Extract the (x, y) coordinate from the center of the cell holding the provided text.  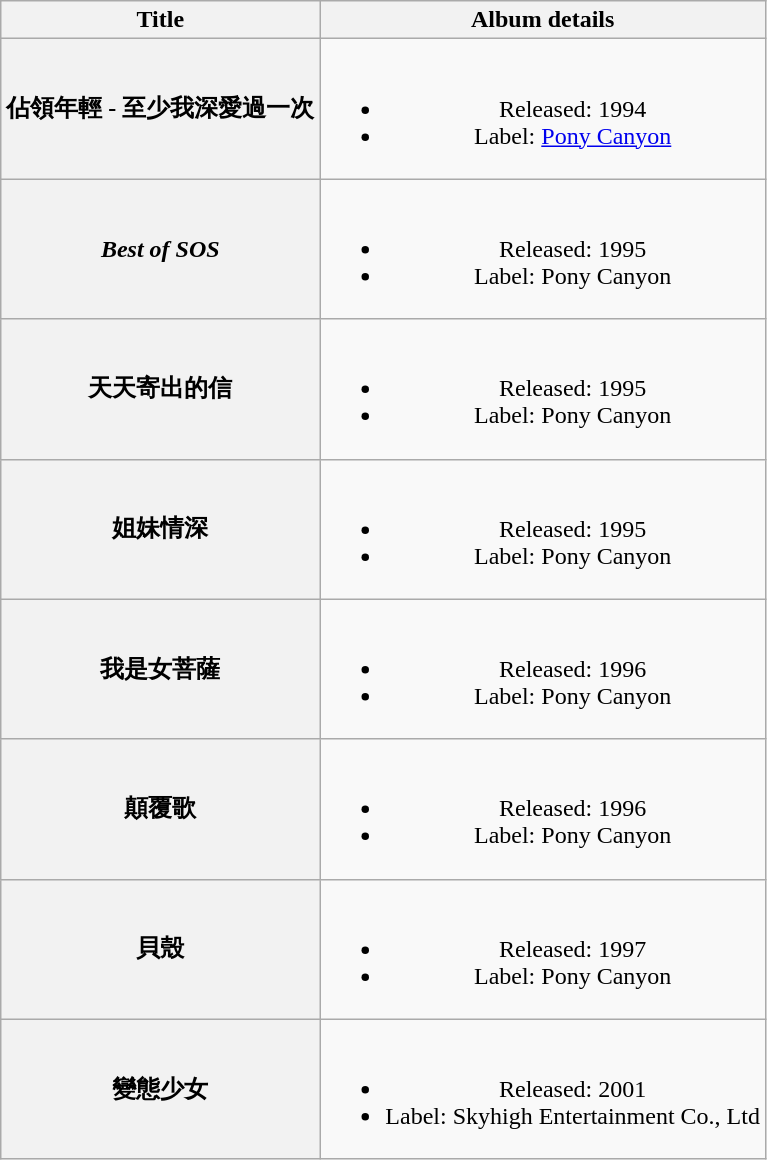
貝殼 (160, 949)
顛覆歌 (160, 809)
天天寄出的信 (160, 389)
Released: 1997Label: Pony Canyon (543, 949)
變態少女 (160, 1089)
姐妹情深 (160, 529)
Released: 2001Label: Skyhigh Entertainment Co., Ltd (543, 1089)
Title (160, 20)
Best of SOS (160, 249)
我是女菩薩 (160, 669)
佔領年輕 - 至少我深愛過一次 (160, 109)
Album details (543, 20)
Released: 1994Label: Pony Canyon (543, 109)
